From the cell containing the given text, extract its center point as (X, Y) coordinate. 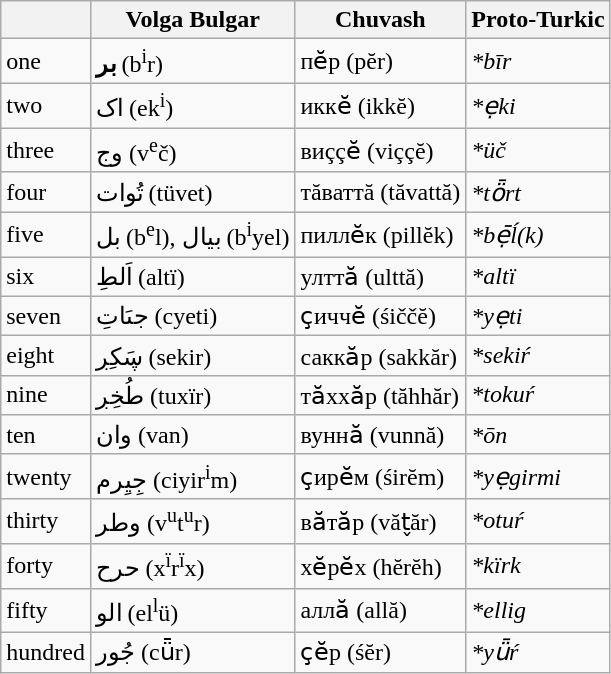
тăваттă (tăvattă) (380, 192)
ten (46, 435)
тӑххӑр (tăhhăr) (380, 395)
اَلطِ (altï) (192, 277)
three (46, 150)
хӗрӗх (hĕrĕh) (380, 566)
forty (46, 566)
four (46, 192)
twenty (46, 476)
саккӑр (sakkăr) (380, 356)
*yẹgirmi (538, 476)
*yǖŕ (538, 653)
hundred (46, 653)
пиллӗк (pillĕk) (380, 234)
حرح (xïrïx) (192, 566)
пӗр (pĕr) (380, 62)
ҫирӗм (śirĕm) (380, 476)
بل (bel), بيال (biyel) (192, 234)
вуннӑ (vunnă) (380, 435)
вӑтӑр (văt̬ăr) (380, 522)
one (46, 62)
аллӑ (allă) (380, 610)
*altï (538, 277)
виççӗ (viççĕ) (380, 150)
*kïrk (538, 566)
*ōn (538, 435)
thirty (46, 522)
five (46, 234)
*yẹti (538, 316)
طُخِڔ (tuxïr) (192, 395)
Volga Bulgar (192, 20)
وج (več) (192, 150)
*tȫrt (538, 192)
وان (van) (192, 435)
*ellig (538, 610)
جِيِرم (ciyirim) (192, 476)
اک (eki) (192, 106)
*ẹki (538, 106)
seven (46, 316)
two (46, 106)
fifty (46, 610)
ҫиччӗ (śiččĕ) (380, 316)
وطر (vutur) (192, 522)
*bīr (538, 62)
nine (46, 395)
*otuŕ (538, 522)
تُوات (tüvet) (192, 192)
*tokuŕ (538, 395)
*sekiŕ (538, 356)
بر (bir) (192, 62)
Proto-Turkic (538, 20)
ҫӗр (śĕr) (380, 653)
جُور (cǖr) (192, 653)
*üč (538, 150)
иккӗ (ikkĕ) (380, 106)
ڛَكِڔ (sekir) (192, 356)
улттӑ (ulttă) (380, 277)
eight (46, 356)
الو (ellü) (192, 610)
Chuvash (380, 20)
جىَاتِ (cyeti) (192, 316)
six (46, 277)
*bẹ̄ĺ(k) (538, 234)
